Return [x, y] of the center of cell containing provided text 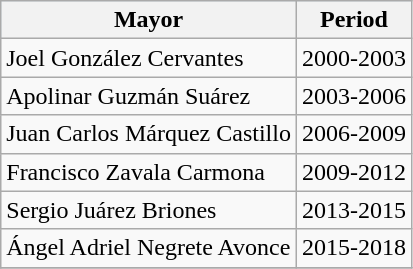
2003-2006 [354, 96]
2013-2015 [354, 210]
Ángel Adriel Negrete Avonce [149, 248]
Period [354, 20]
Mayor [149, 20]
Joel González Cervantes [149, 58]
Apolinar Guzmán Suárez [149, 96]
2009-2012 [354, 172]
Francisco Zavala Carmona [149, 172]
2015-2018 [354, 248]
2006-2009 [354, 134]
Sergio Juárez Briones [149, 210]
Juan Carlos Márquez Castillo [149, 134]
2000-2003 [354, 58]
